Return the [X, Y] coordinate for the center point of the cell that contains the specified text.  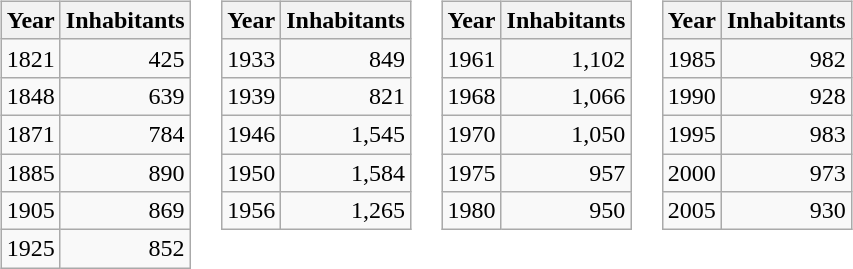
1985 [692, 58]
784 [125, 134]
869 [125, 211]
1933 [252, 58]
1970 [472, 134]
852 [125, 249]
1,584 [346, 173]
1980 [472, 211]
1821 [30, 58]
849 [346, 58]
1995 [692, 134]
1848 [30, 96]
1946 [252, 134]
1975 [472, 173]
1905 [30, 211]
1885 [30, 173]
1,102 [566, 58]
928 [786, 96]
1,050 [566, 134]
890 [125, 173]
1961 [472, 58]
1,265 [346, 211]
973 [786, 173]
1956 [252, 211]
1925 [30, 249]
1939 [252, 96]
1871 [30, 134]
950 [566, 211]
957 [566, 173]
821 [346, 96]
930 [786, 211]
1968 [472, 96]
425 [125, 58]
1990 [692, 96]
2005 [692, 211]
1950 [252, 173]
2000 [692, 173]
1,545 [346, 134]
1,066 [566, 96]
639 [125, 96]
982 [786, 58]
983 [786, 134]
